Find where the given text appears and provide that cell's center as [X, Y] coordinate. 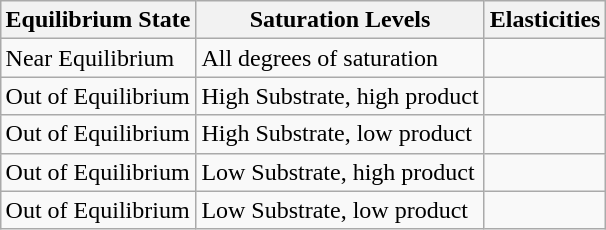
Equilibrium State [98, 20]
Elasticities [545, 20]
All degrees of saturation [340, 58]
Near Equilibrium [98, 58]
Saturation Levels [340, 20]
High Substrate, high product [340, 96]
High Substrate, low product [340, 134]
Low Substrate, high product [340, 172]
Low Substrate, low product [340, 210]
